Extract the [X, Y] coordinate from the center of the cell holding the provided text.  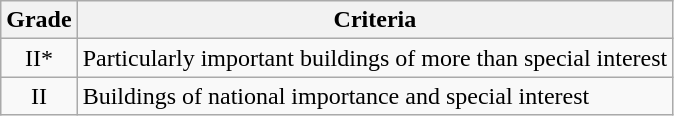
II [39, 96]
Particularly important buildings of more than special interest [375, 58]
Grade [39, 20]
II* [39, 58]
Criteria [375, 20]
Buildings of national importance and special interest [375, 96]
